Return [x, y] of the center of cell containing provided text 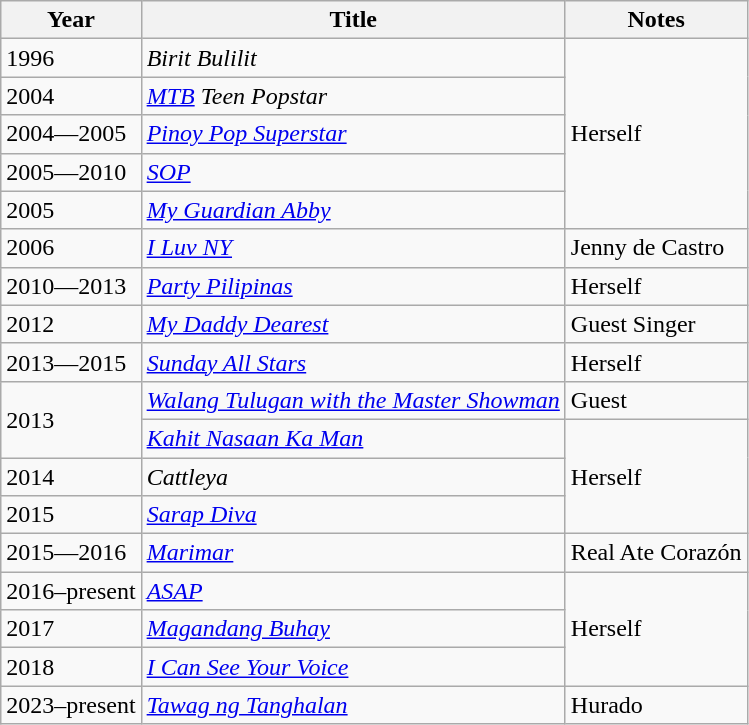
2004 [71, 96]
Year [71, 20]
My Guardian Abby [353, 210]
Guest Singer [656, 324]
My Daddy Dearest [353, 324]
2013 [71, 419]
2016–present [71, 591]
Real Ate Corazón [656, 553]
2004—2005 [71, 134]
Kahit Nasaan Ka Man [353, 438]
Sarap Diva [353, 515]
2014 [71, 477]
2023–present [71, 705]
Jenny de Castro [656, 248]
1996 [71, 58]
Hurado [656, 705]
Sunday All Stars [353, 362]
I Can See Your Voice [353, 667]
2017 [71, 629]
2018 [71, 667]
2010—2013 [71, 286]
2006 [71, 248]
Tawag ng Tanghalan [353, 705]
Guest [656, 400]
Cattleya [353, 477]
Walang Tulugan with the Master Showman [353, 400]
I Luv NY [353, 248]
MTB Teen Popstar [353, 96]
Marimar [353, 553]
Pinoy Pop Superstar [353, 134]
2015 [71, 515]
Magandang Buhay [353, 629]
2005 [71, 210]
Party Pilipinas [353, 286]
Notes [656, 20]
Birit Bulilit [353, 58]
2012 [71, 324]
2005—2010 [71, 172]
ASAP [353, 591]
2015—2016 [71, 553]
2013—2015 [71, 362]
Title [353, 20]
SOP [353, 172]
